Provide the (x, y) coordinate of the cell's center where the given text is located.  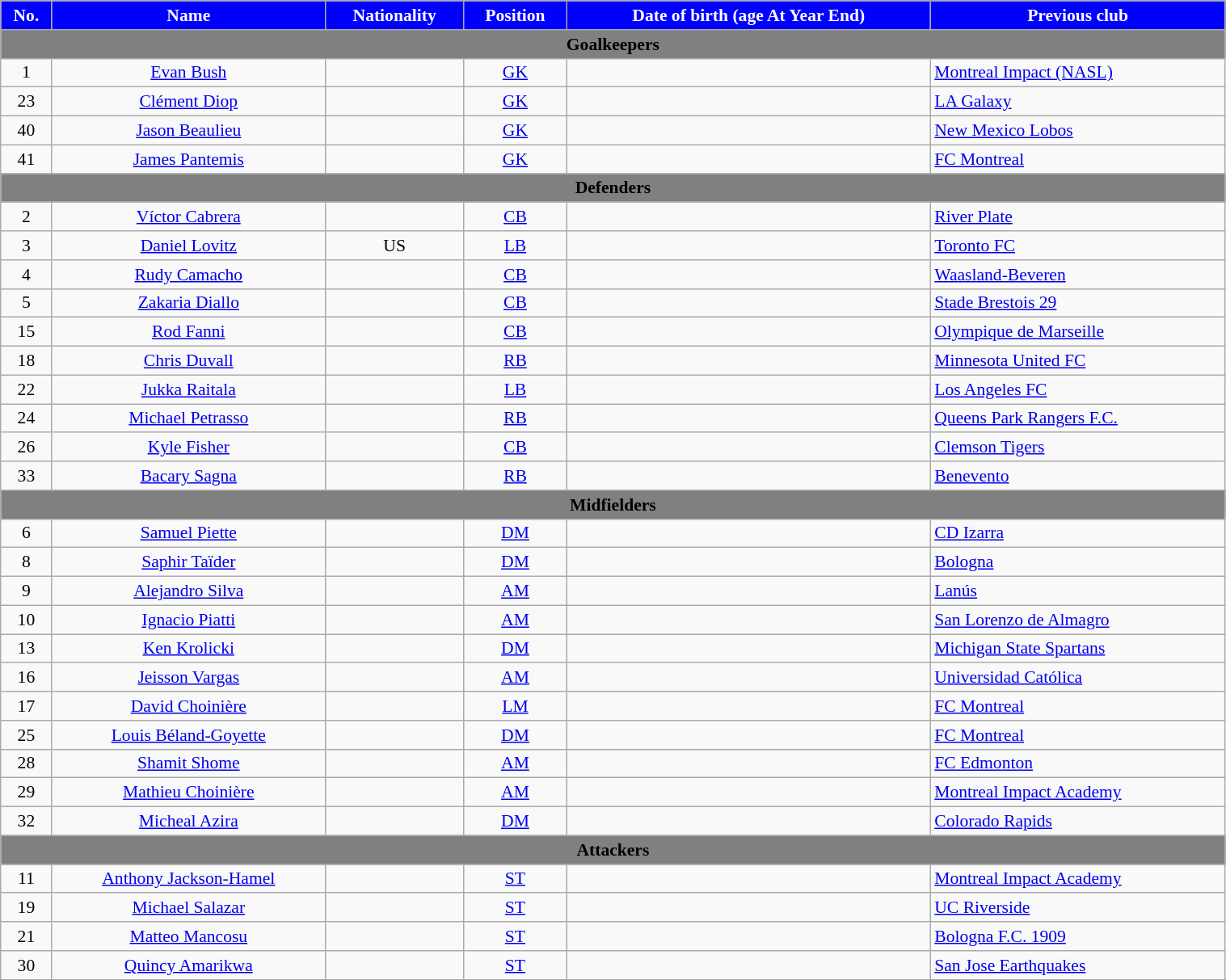
Position (516, 15)
Rod Fanni (189, 332)
Olympique de Marseille (1078, 332)
19 (26, 908)
Jukka Raitala (189, 389)
Universidad Católica (1078, 678)
16 (26, 678)
Zakaria Diallo (189, 303)
Anthony Jackson-Hamel (189, 879)
Clément Diop (189, 102)
22 (26, 389)
Kyle Fisher (189, 448)
15 (26, 332)
Rudy Camacho (189, 275)
Date of birth (age At Year End) (748, 15)
Quincy Amarikwa (189, 965)
FC Edmonton (1078, 763)
Benevento (1078, 476)
5 (26, 303)
Waasland-Beveren (1078, 275)
Los Angeles FC (1078, 389)
New Mexico Lobos (1078, 131)
Attackers (613, 850)
33 (26, 476)
Bacary Sagna (189, 476)
32 (26, 822)
8 (26, 562)
Bologna F.C. 1909 (1078, 936)
Queens Park Rangers F.C. (1078, 418)
Saphir Taïder (189, 562)
41 (26, 159)
Daniel Lovitz (189, 246)
UC Riverside (1078, 908)
Name (189, 15)
Defenders (613, 188)
Jason Beaulieu (189, 131)
4 (26, 275)
Colorado Rapids (1078, 822)
Montreal Impact (NASL) (1078, 73)
Evan Bush (189, 73)
11 (26, 879)
San Jose Earthquakes (1078, 965)
2 (26, 217)
Louis Béland-Goyette (189, 735)
28 (26, 763)
24 (26, 418)
10 (26, 620)
Midfielders (613, 505)
18 (26, 361)
1 (26, 73)
25 (26, 735)
Shamit Shome (189, 763)
17 (26, 706)
26 (26, 448)
Toronto FC (1078, 246)
James Pantemis (189, 159)
Alejandro Silva (189, 591)
Jeisson Vargas (189, 678)
29 (26, 793)
Clemson Tigers (1078, 448)
LA Galaxy (1078, 102)
US (394, 246)
Minnesota United FC (1078, 361)
Micheal Azira (189, 822)
Stade Brestois 29 (1078, 303)
Bologna (1078, 562)
Matteo Mancosu (189, 936)
3 (26, 246)
Chris Duvall (189, 361)
Mathieu Choinière (189, 793)
Ken Krolicki (189, 649)
30 (26, 965)
40 (26, 131)
No. (26, 15)
Víctor Cabrera (189, 217)
LM (516, 706)
Michael Petrasso (189, 418)
Goalkeepers (613, 44)
Michael Salazar (189, 908)
Michigan State Spartans (1078, 649)
River Plate (1078, 217)
Nationality (394, 15)
San Lorenzo de Almagro (1078, 620)
Previous club (1078, 15)
23 (26, 102)
Samuel Piette (189, 533)
9 (26, 591)
6 (26, 533)
Lanús (1078, 591)
David Choinière (189, 706)
13 (26, 649)
21 (26, 936)
CD Izarra (1078, 533)
Ignacio Piatti (189, 620)
